Find where the given text appears and provide that cell's center as (x, y) coordinate. 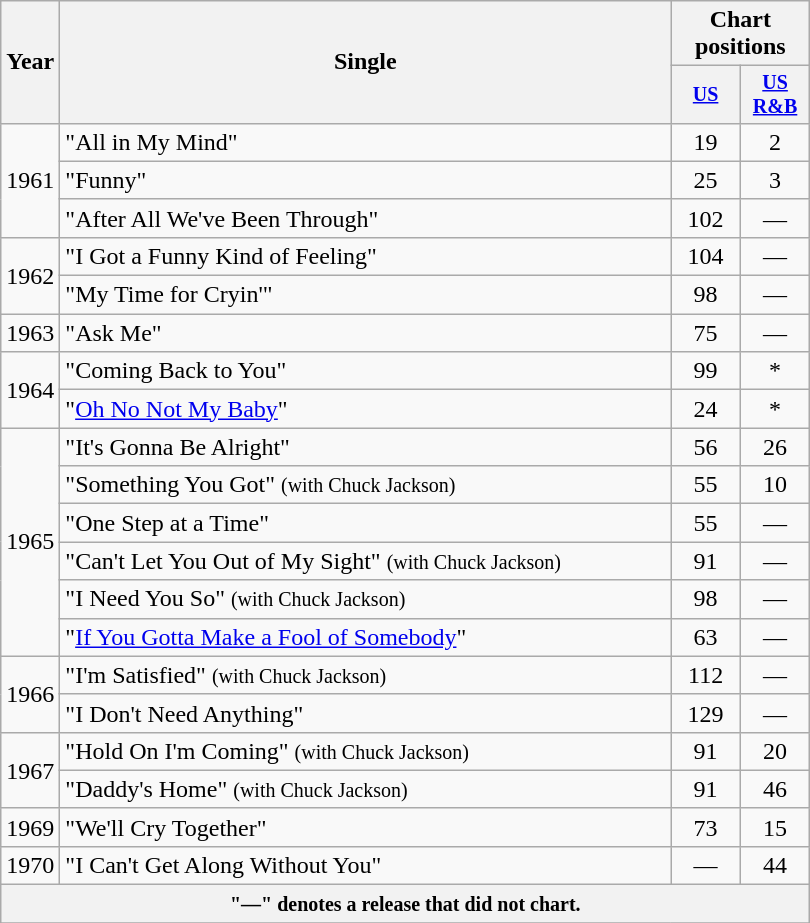
"Can't Let You Out of My Sight" (with Chuck Jackson) (366, 561)
"We'll Cry Together" (366, 827)
"Funny" (366, 180)
"If You Gotta Make a Fool of Somebody" (366, 637)
"I Don't Need Anything" (366, 713)
104 (706, 256)
"Daddy's Home" (with Chuck Jackson) (366, 789)
US (706, 94)
44 (774, 865)
3 (774, 180)
"—" denotes a release that did not chart. (406, 904)
Chart positions (740, 34)
26 (774, 447)
73 (706, 827)
"I Can't Get Along Without You" (366, 865)
112 (706, 675)
15 (774, 827)
"Oh No Not My Baby" (366, 409)
"I Got a Funny Kind of Feeling" (366, 256)
"It's Gonna Be Alright" (366, 447)
Single (366, 62)
20 (774, 751)
"All in My Mind" (366, 142)
"I'm Satisfied" (with Chuck Jackson) (366, 675)
1964 (30, 390)
19 (706, 142)
10 (774, 485)
"My Time for Cryin'" (366, 295)
"Coming Back to You" (366, 371)
1970 (30, 865)
USR&B (774, 94)
1965 (30, 542)
1966 (30, 694)
"Ask Me" (366, 333)
46 (774, 789)
"After All We've Been Through" (366, 218)
129 (706, 713)
"Hold On I'm Coming" (with Chuck Jackson) (366, 751)
Year (30, 62)
102 (706, 218)
1963 (30, 333)
24 (706, 409)
56 (706, 447)
1969 (30, 827)
1962 (30, 275)
1967 (30, 770)
"One Step at a Time" (366, 523)
25 (706, 180)
"I Need You So" (with Chuck Jackson) (366, 599)
2 (774, 142)
99 (706, 371)
"Something You Got" (with Chuck Jackson) (366, 485)
75 (706, 333)
63 (706, 637)
1961 (30, 180)
